Extract the (X, Y) coordinate from the center of the cell holding the provided text.  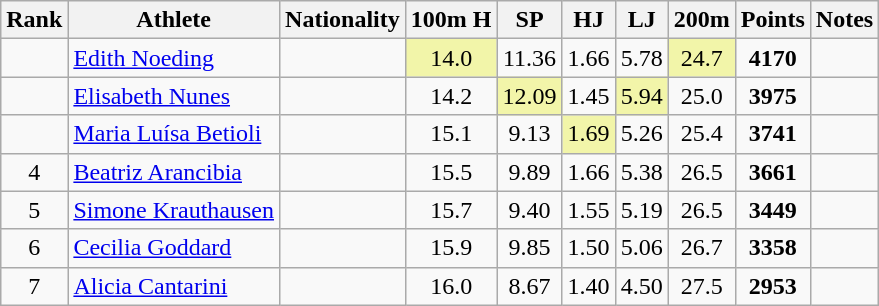
24.7 (702, 58)
Simone Krauthausen (174, 210)
8.67 (530, 286)
25.4 (702, 134)
1.45 (588, 96)
14.0 (451, 58)
100m H (451, 20)
3358 (772, 248)
15.9 (451, 248)
Notes (844, 20)
LJ (642, 20)
HJ (588, 20)
Nationality (343, 20)
5.94 (642, 96)
14.2 (451, 96)
12.09 (530, 96)
15.7 (451, 210)
26.7 (702, 248)
15.5 (451, 172)
1.40 (588, 286)
6 (34, 248)
5.06 (642, 248)
Edith Noeding (174, 58)
Alicia Cantarini (174, 286)
Elisabeth Nunes (174, 96)
4.50 (642, 286)
Maria Luísa Betioli (174, 134)
Athlete (174, 20)
4170 (772, 58)
Beatriz Arancibia (174, 172)
27.5 (702, 286)
SP (530, 20)
1.50 (588, 248)
7 (34, 286)
9.85 (530, 248)
1.55 (588, 210)
200m (702, 20)
Rank (34, 20)
9.13 (530, 134)
3449 (772, 210)
3975 (772, 96)
Cecilia Goddard (174, 248)
9.89 (530, 172)
9.40 (530, 210)
15.1 (451, 134)
11.36 (530, 58)
5 (34, 210)
16.0 (451, 286)
2953 (772, 286)
5.26 (642, 134)
5.19 (642, 210)
5.38 (642, 172)
3661 (772, 172)
5.78 (642, 58)
1.69 (588, 134)
Points (772, 20)
3741 (772, 134)
25.0 (702, 96)
4 (34, 172)
